Capture the cell that displays the provided text and extract its [x, y] central coordinate. 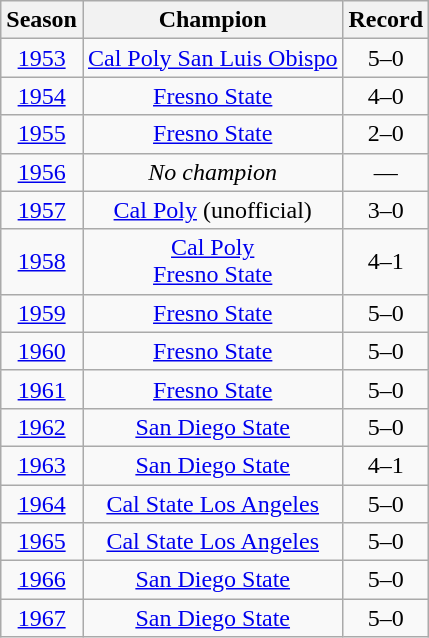
1960 [42, 351]
Cal Poly (unofficial) [212, 210]
— [386, 172]
1961 [42, 389]
Cal Poly San Luis Obispo [212, 58]
1965 [42, 542]
1959 [42, 313]
Record [386, 20]
1953 [42, 58]
Season [42, 20]
Champion [212, 20]
1964 [42, 503]
1955 [42, 134]
No champion [212, 172]
3–0 [386, 210]
1957 [42, 210]
1967 [42, 618]
1963 [42, 465]
1962 [42, 427]
1958 [42, 262]
1954 [42, 96]
2–0 [386, 134]
1956 [42, 172]
4–0 [386, 96]
1966 [42, 580]
Cal PolyFresno State [212, 262]
